From the cell containing the given text, extract its center point as (x, y) coordinate. 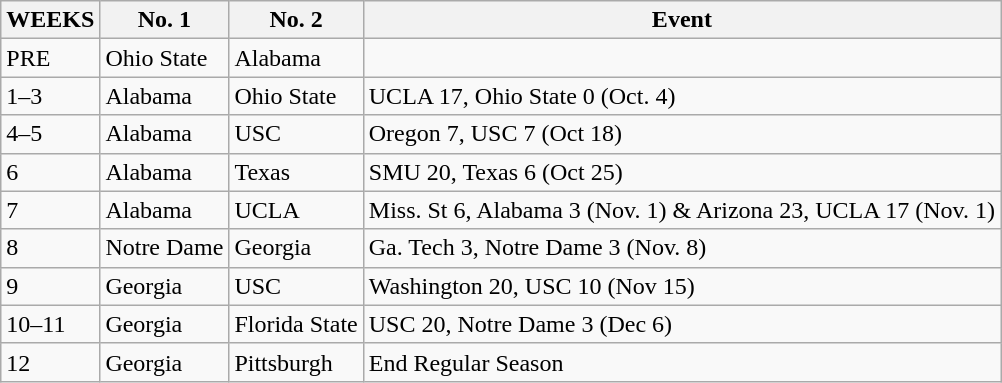
No. 2 (296, 20)
Washington 20, USC 10 (Nov 15) (682, 286)
Pittsburgh (296, 362)
Miss. St 6, Alabama 3 (Nov. 1) & Arizona 23, UCLA 17 (Nov. 1) (682, 210)
Ga. Tech 3, Notre Dame 3 (Nov. 8) (682, 248)
Florida State (296, 324)
SMU 20, Texas 6 (Oct 25) (682, 172)
Event (682, 20)
UCLA 17, Ohio State 0 (Oct. 4) (682, 96)
8 (50, 248)
Notre Dame (164, 248)
10–11 (50, 324)
USC 20, Notre Dame 3 (Dec 6) (682, 324)
9 (50, 286)
UCLA (296, 210)
WEEKS (50, 20)
7 (50, 210)
12 (50, 362)
Oregon 7, USC 7 (Oct 18) (682, 134)
4–5 (50, 134)
End Regular Season (682, 362)
Texas (296, 172)
1–3 (50, 96)
No. 1 (164, 20)
PRE (50, 58)
6 (50, 172)
